Pinpoint the cell where the given text exists, returning its [x, y] midpoint coordinate. 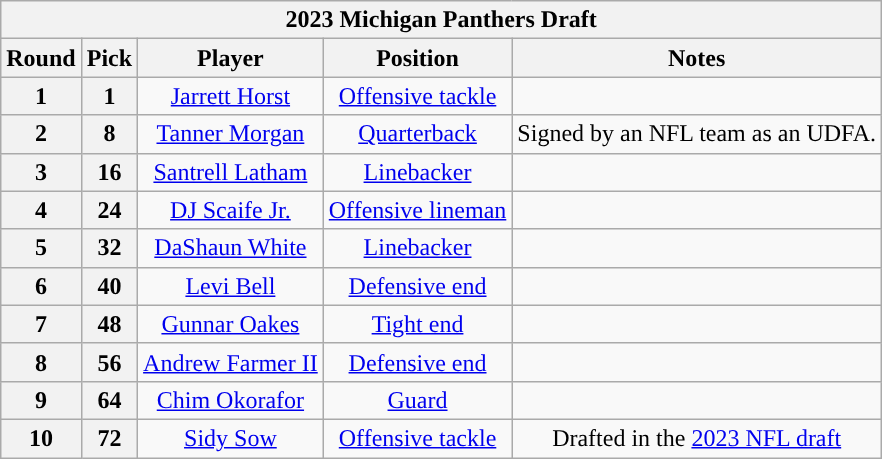
DJ Scaife Jr. [231, 210]
Andrew Farmer II [231, 362]
10 [41, 438]
Jarrett Horst [231, 96]
Round [41, 58]
3 [41, 172]
7 [41, 324]
DaShaun White [231, 248]
40 [109, 286]
64 [109, 400]
Drafted in the 2023 NFL draft [697, 438]
72 [109, 438]
6 [41, 286]
Tight end [418, 324]
2023 Michigan Panthers Draft [442, 20]
Santrell Latham [231, 172]
2 [41, 134]
32 [109, 248]
Offensive lineman [418, 210]
Notes [697, 58]
Gunnar Oakes [231, 324]
Signed by an NFL team as an UDFA. [697, 134]
5 [41, 248]
Chim Okorafor [231, 400]
Pick [109, 58]
24 [109, 210]
Tanner Morgan [231, 134]
48 [109, 324]
Player [231, 58]
56 [109, 362]
Guard [418, 400]
4 [41, 210]
Levi Bell [231, 286]
16 [109, 172]
Quarterback [418, 134]
Position [418, 58]
Sidy Sow [231, 438]
9 [41, 400]
